Capture the cell that displays the provided text and extract its (X, Y) central coordinate. 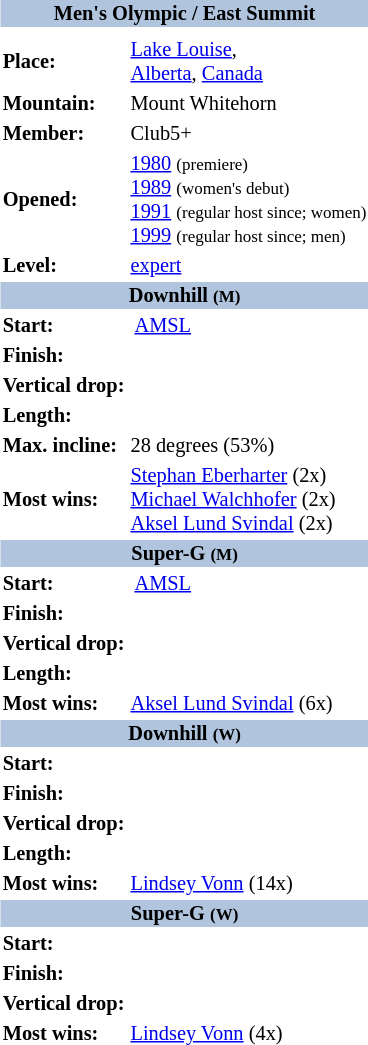
Lake Louise,Alberta, Canada (248, 62)
Club5+ (248, 134)
Aksel Lund Svindal (6x) (248, 704)
Max. incline: (64, 446)
Downhill (W) (184, 734)
1980 (premiere)1989 (women's debut)1991 (regular host since; women)1999 (regular host since; men) (248, 200)
expert (248, 266)
Men's Olympic / East Summit (184, 14)
Place: (64, 62)
Opened: (64, 200)
Super-G (M) (184, 554)
Stephan Eberharter (2x) Michael Walchhofer (2x) Aksel Lund Svindal (2x) (248, 500)
Lindsey Vonn (14x) (248, 884)
Member: (64, 134)
Level: (64, 266)
28 degrees (53%) (248, 446)
Downhill (M) (184, 296)
Mount Whitehorn (248, 104)
Super-G (W) (184, 914)
Mountain: (64, 104)
